Return the [X, Y] coordinate for the center point of the cell that contains the specified text.  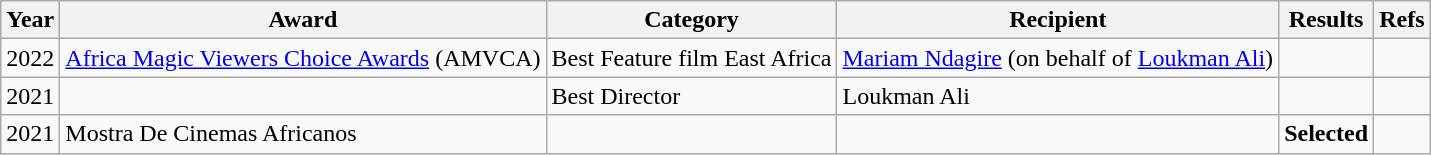
Recipient [1058, 20]
Year [30, 20]
Best Director [692, 96]
Results [1326, 20]
Refs [1402, 20]
Best Feature film East Africa [692, 58]
Mariam Ndagire (on behalf of Loukman Ali) [1058, 58]
Award [303, 20]
Selected [1326, 134]
2022 [30, 58]
Loukman Ali [1058, 96]
Category [692, 20]
Africa Magic Viewers Choice Awards (AMVCA) [303, 58]
Mostra De Cinemas Africanos [303, 134]
